For the text-containing cell, return its midpoint in [X, Y] coordinate format. 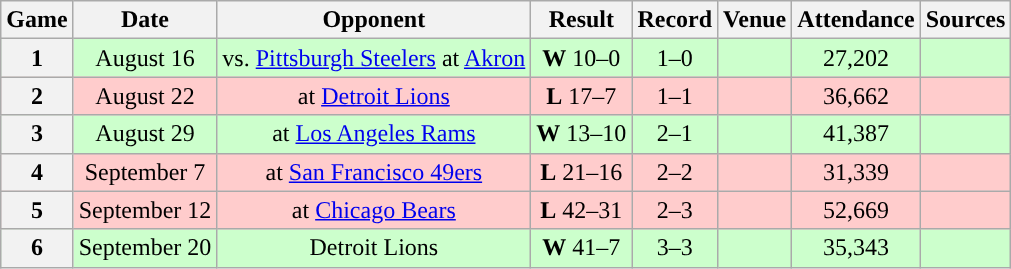
W 10–0 [582, 58]
Result [582, 20]
Record [675, 20]
L 17–7 [582, 96]
September 12 [145, 210]
Game [37, 20]
4 [37, 172]
41,387 [856, 134]
September 7 [145, 172]
2–3 [675, 210]
at San Francisco 49ers [374, 172]
35,343 [856, 248]
at Detroit Lions [374, 96]
2–2 [675, 172]
Attendance [856, 20]
5 [37, 210]
September 20 [145, 248]
August 22 [145, 96]
27,202 [856, 58]
1–1 [675, 96]
W 41–7 [582, 248]
Detroit Lions [374, 248]
Venue [755, 20]
3–3 [675, 248]
31,339 [856, 172]
at Los Angeles Rams [374, 134]
at Chicago Bears [374, 210]
Sources [966, 20]
L 21–16 [582, 172]
Date [145, 20]
W 13–10 [582, 134]
2 [37, 96]
1 [37, 58]
L 42–31 [582, 210]
August 16 [145, 58]
1–0 [675, 58]
August 29 [145, 134]
2–1 [675, 134]
36,662 [856, 96]
Opponent [374, 20]
52,669 [856, 210]
3 [37, 134]
vs. Pittsburgh Steelers at Akron [374, 58]
6 [37, 248]
